Extract the (X, Y) coordinate from the center of the cell holding the provided text.  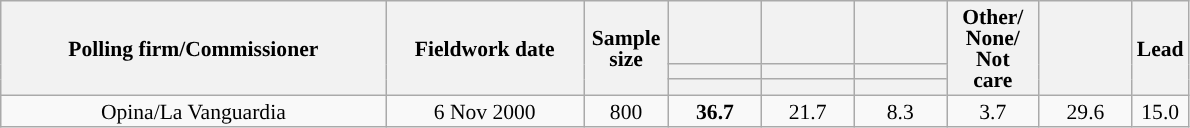
8.3 (900, 110)
Sample size (626, 48)
36.7 (716, 110)
Opina/La Vanguardia (194, 110)
Other/None/Notcare (992, 48)
6 Nov 2000 (485, 110)
21.7 (808, 110)
15.0 (1160, 110)
Polling firm/Commissioner (194, 48)
800 (626, 110)
29.6 (1086, 110)
Lead (1160, 48)
Fieldwork date (485, 48)
3.7 (992, 110)
